Return the [X, Y] coordinate for the center point of the cell that contains the specified text.  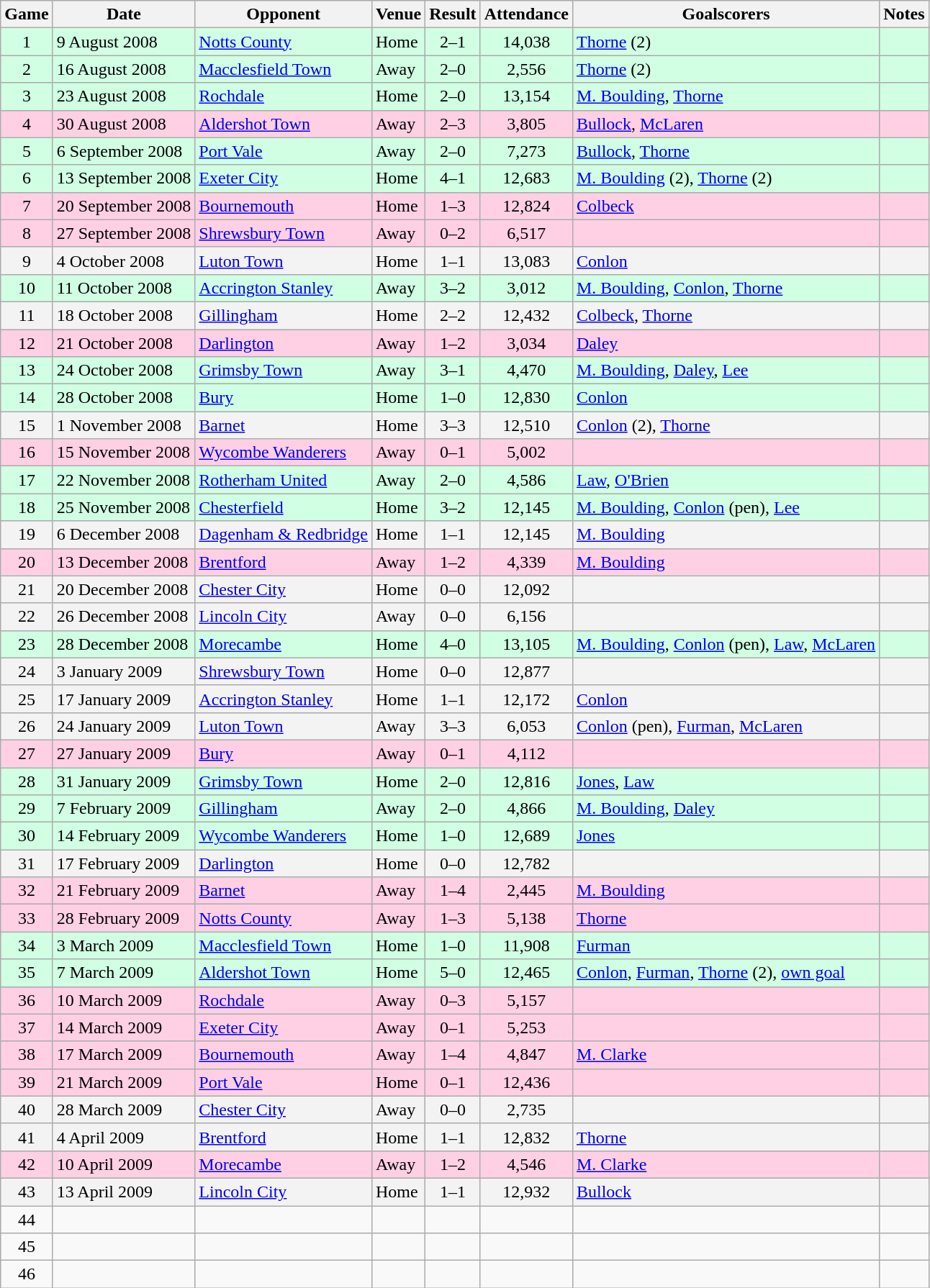
12,932 [526, 1192]
6,053 [526, 726]
25 November 2008 [124, 507]
12,782 [526, 863]
25 [27, 699]
6 [27, 178]
27 September 2008 [124, 233]
36 [27, 1000]
15 November 2008 [124, 453]
12,830 [526, 398]
9 [27, 260]
12,877 [526, 671]
23 [27, 644]
Notes [904, 14]
Jones, Law [726, 781]
4 [27, 124]
13,154 [526, 96]
7,273 [526, 151]
20 December 2008 [124, 589]
3–1 [453, 371]
Game [27, 14]
5–0 [453, 973]
12,689 [526, 836]
37 [27, 1028]
20 [27, 562]
3,012 [526, 288]
12,683 [526, 178]
39 [27, 1082]
14,038 [526, 42]
12,832 [526, 1137]
5,253 [526, 1028]
28 March 2009 [124, 1110]
12,432 [526, 315]
4 October 2008 [124, 260]
18 [27, 507]
Venue [398, 14]
4,112 [526, 753]
14 March 2009 [124, 1028]
11,908 [526, 945]
13 December 2008 [124, 562]
26 December 2008 [124, 617]
14 February 2009 [124, 836]
Conlon (2), Thorne [726, 425]
Bullock, Thorne [726, 151]
24 October 2008 [124, 371]
Colbeck, Thorne [726, 315]
3 March 2009 [124, 945]
2,556 [526, 69]
12,824 [526, 206]
7 February 2009 [124, 809]
21 October 2008 [124, 343]
12,092 [526, 589]
13,083 [526, 260]
M. Boulding, Conlon, Thorne [726, 288]
Bullock [726, 1192]
27 January 2009 [124, 753]
7 [27, 206]
M. Boulding, Daley [726, 809]
Conlon, Furman, Thorne (2), own goal [726, 973]
26 [27, 726]
19 [27, 535]
14 [27, 398]
13 [27, 371]
3,034 [526, 343]
21 [27, 589]
24 January 2009 [124, 726]
20 September 2008 [124, 206]
38 [27, 1055]
22 November 2008 [124, 480]
6 September 2008 [124, 151]
5 [27, 151]
12,436 [526, 1082]
Result [453, 14]
6 December 2008 [124, 535]
2,735 [526, 1110]
M. Boulding, Daley, Lee [726, 371]
4,586 [526, 480]
9 August 2008 [124, 42]
34 [27, 945]
41 [27, 1137]
Bullock, McLaren [726, 124]
15 [27, 425]
42 [27, 1164]
31 January 2009 [124, 781]
24 [27, 671]
M. Boulding, Conlon (pen), Law, McLaren [726, 644]
28 [27, 781]
Daley [726, 343]
4,866 [526, 809]
13,105 [526, 644]
16 [27, 453]
17 March 2009 [124, 1055]
12,172 [526, 699]
M. Boulding, Conlon (pen), Lee [726, 507]
28 December 2008 [124, 644]
Colbeck [726, 206]
Rotherham United [284, 480]
31 [27, 863]
35 [27, 973]
29 [27, 809]
12,510 [526, 425]
4,546 [526, 1164]
4,847 [526, 1055]
40 [27, 1110]
Law, O'Brien [726, 480]
0–3 [453, 1000]
Goalscorers [726, 14]
Opponent [284, 14]
28 October 2008 [124, 398]
2 [27, 69]
Jones [726, 836]
4–0 [453, 644]
2,445 [526, 891]
3 January 2009 [124, 671]
4–1 [453, 178]
4,339 [526, 562]
Date [124, 14]
17 [27, 480]
Conlon (pen), Furman, McLaren [726, 726]
12,465 [526, 973]
6,517 [526, 233]
13 April 2009 [124, 1192]
32 [27, 891]
44 [27, 1220]
30 August 2008 [124, 124]
30 [27, 836]
Dagenham & Redbridge [284, 535]
5,002 [526, 453]
46 [27, 1274]
12 [27, 343]
7 March 2009 [124, 973]
11 October 2008 [124, 288]
M. Boulding (2), Thorne (2) [726, 178]
3 [27, 96]
43 [27, 1192]
3,805 [526, 124]
10 [27, 288]
12,816 [526, 781]
4 April 2009 [124, 1137]
13 September 2008 [124, 178]
33 [27, 918]
22 [27, 617]
4,470 [526, 371]
1 November 2008 [124, 425]
5,157 [526, 1000]
27 [27, 753]
Attendance [526, 14]
16 August 2008 [124, 69]
2–2 [453, 315]
1 [27, 42]
Chesterfield [284, 507]
45 [27, 1247]
2–3 [453, 124]
10 April 2009 [124, 1164]
11 [27, 315]
17 January 2009 [124, 699]
2–1 [453, 42]
8 [27, 233]
28 February 2009 [124, 918]
18 October 2008 [124, 315]
Furman [726, 945]
5,138 [526, 918]
10 March 2009 [124, 1000]
6,156 [526, 617]
0–2 [453, 233]
M. Boulding, Thorne [726, 96]
17 February 2009 [124, 863]
23 August 2008 [124, 96]
21 March 2009 [124, 1082]
21 February 2009 [124, 891]
